Capture the cell that displays the provided text and extract its [X, Y] central coordinate. 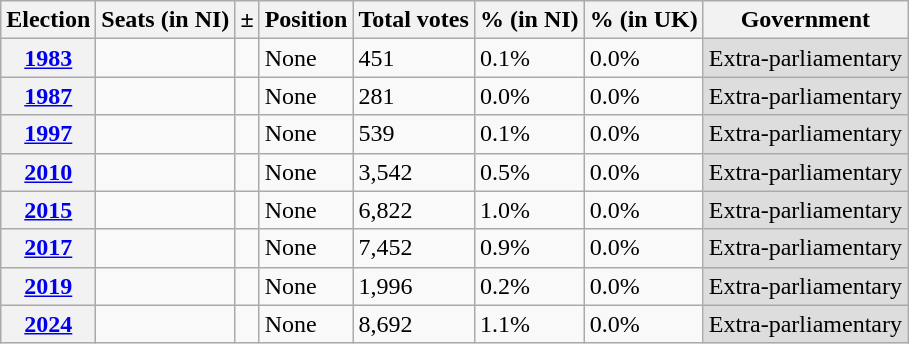
± [247, 20]
6,822 [414, 210]
2017 [48, 248]
7,452 [414, 248]
1997 [48, 134]
% (in NI) [529, 20]
281 [414, 96]
0.9% [529, 248]
3,542 [414, 172]
Election [48, 20]
2015 [48, 210]
2010 [48, 172]
Total votes [414, 20]
1.0% [529, 210]
1,996 [414, 286]
539 [414, 134]
0.5% [529, 172]
1.1% [529, 324]
1987 [48, 96]
Position [306, 20]
451 [414, 58]
8,692 [414, 324]
Government [805, 20]
2019 [48, 286]
Seats (in NI) [166, 20]
1983 [48, 58]
% (in UK) [644, 20]
2024 [48, 324]
0.2% [529, 286]
